From the cell containing the given text, extract its center point as [X, Y] coordinate. 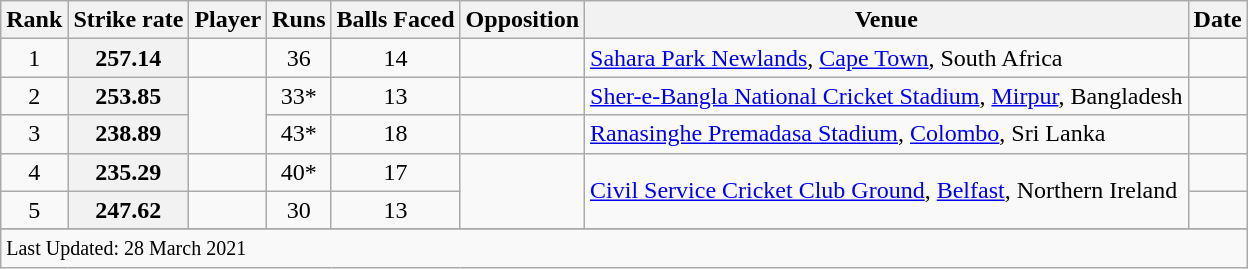
4 [34, 172]
Balls Faced [396, 20]
2 [34, 96]
Ranasinghe Premadasa Stadium, Colombo, Sri Lanka [886, 134]
Strike rate [128, 20]
Player [228, 20]
Date [1218, 20]
14 [396, 58]
33* [299, 96]
Runs [299, 20]
Venue [886, 20]
Rank [34, 20]
43* [299, 134]
Opposition [522, 20]
Sahara Park Newlands, Cape Town, South Africa [886, 58]
247.62 [128, 210]
235.29 [128, 172]
3 [34, 134]
1 [34, 58]
257.14 [128, 58]
238.89 [128, 134]
36 [299, 58]
30 [299, 210]
253.85 [128, 96]
Sher-e-Bangla National Cricket Stadium, Mirpur, Bangladesh [886, 96]
40* [299, 172]
17 [396, 172]
5 [34, 210]
Last Updated: 28 March 2021 [624, 248]
Civil Service Cricket Club Ground, Belfast, Northern Ireland [886, 191]
18 [396, 134]
